Return the [x, y] coordinate for the center point of the cell that contains the specified text.  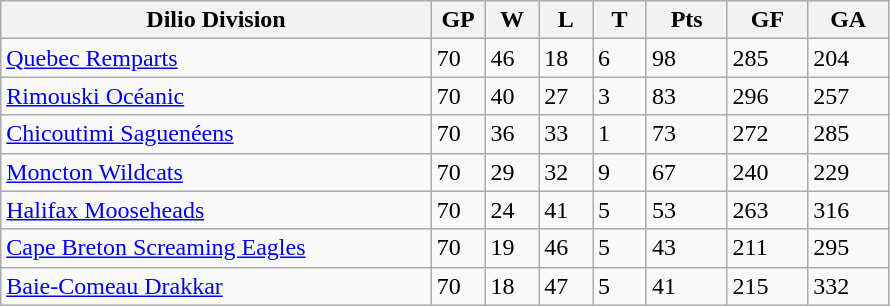
3 [620, 96]
W [512, 20]
229 [848, 172]
332 [848, 286]
73 [686, 134]
43 [686, 248]
316 [848, 210]
Moncton Wildcats [216, 172]
27 [566, 96]
257 [848, 96]
24 [512, 210]
9 [620, 172]
296 [768, 96]
272 [768, 134]
GF [768, 20]
Halifax Mooseheads [216, 210]
6 [620, 58]
47 [566, 286]
67 [686, 172]
29 [512, 172]
240 [768, 172]
211 [768, 248]
T [620, 20]
L [566, 20]
83 [686, 96]
98 [686, 58]
215 [768, 286]
GA [848, 20]
Baie-Comeau Drakkar [216, 286]
53 [686, 210]
36 [512, 134]
Rimouski Océanic [216, 96]
Quebec Remparts [216, 58]
Dilio Division [216, 20]
33 [566, 134]
Chicoutimi Saguenéens [216, 134]
204 [848, 58]
40 [512, 96]
Pts [686, 20]
1 [620, 134]
19 [512, 248]
Cape Breton Screaming Eagles [216, 248]
263 [768, 210]
32 [566, 172]
295 [848, 248]
GP [458, 20]
